Pinpoint the cell where the given text exists, returning its (X, Y) midpoint coordinate. 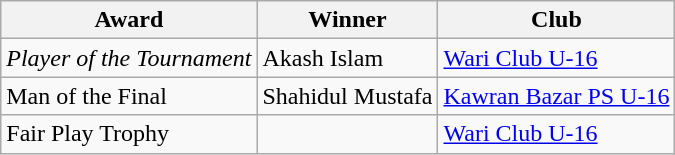
Fair Play Trophy (129, 134)
Club (556, 20)
Kawran Bazar PS U-16 (556, 96)
Akash Islam (348, 58)
Winner (348, 20)
Shahidul Mustafa (348, 96)
Award (129, 20)
Man of the Final (129, 96)
Player of the Tournament (129, 58)
